Capture the cell that displays the provided text and extract its [X, Y] central coordinate. 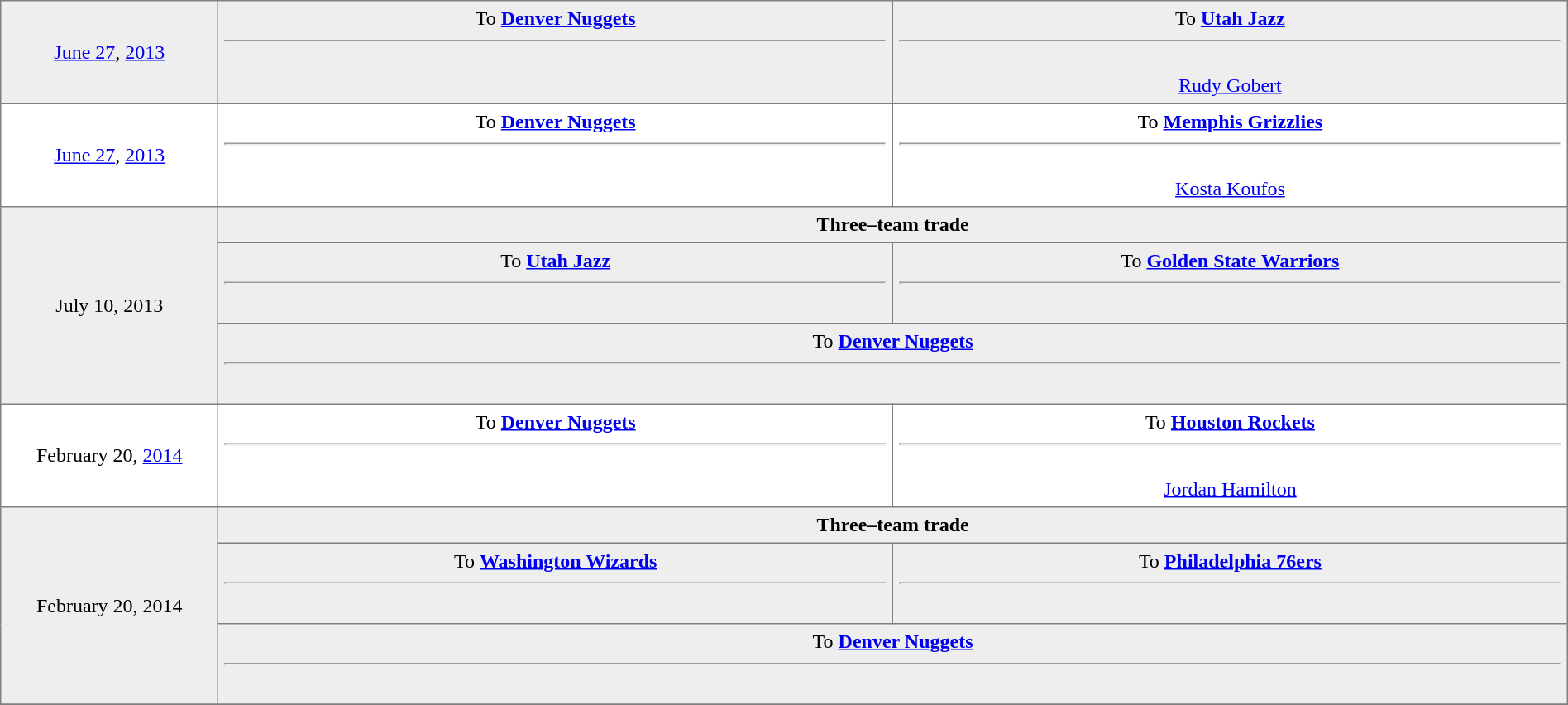
To Memphis Grizzlies Kosta Koufos [1231, 155]
To Philadelphia 76ers [1231, 583]
July 10, 2013 [109, 305]
To Golden State Warriors [1231, 283]
To Utah Jazz [556, 283]
To Houston Rockets Jordan Hamilton [1231, 455]
To Washington Wizards [556, 583]
To Utah Jazz Rudy Gobert [1231, 52]
